Return the [x, y] coordinate for the center point of the cell that contains the specified text.  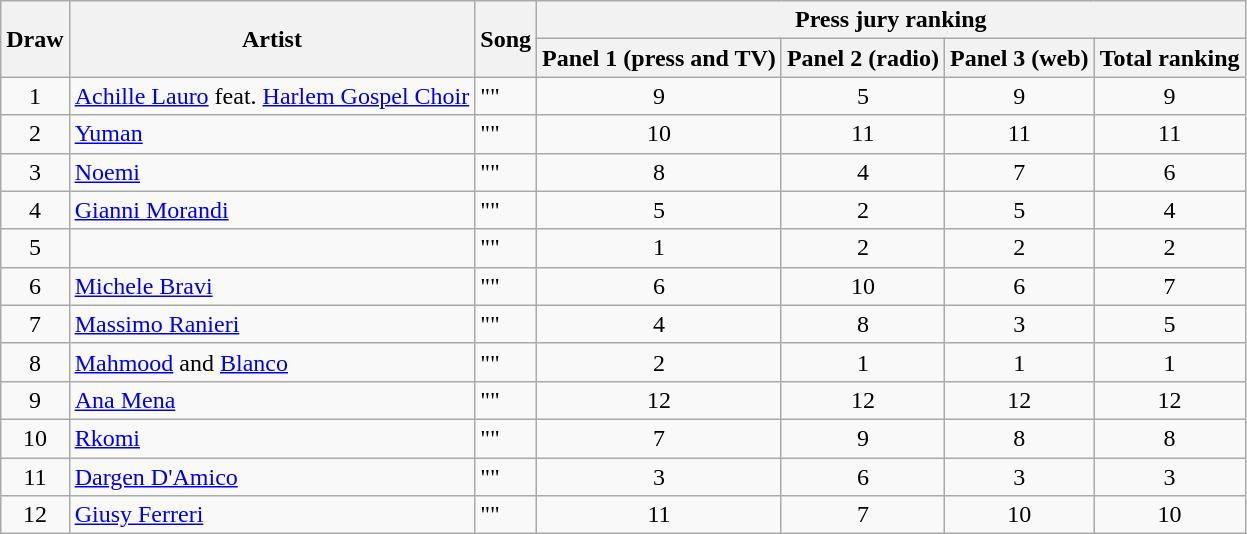
Song [506, 39]
Mahmood and Blanco [272, 362]
Draw [35, 39]
Giusy Ferreri [272, 515]
Gianni Morandi [272, 210]
Press jury ranking [892, 20]
Panel 1 (press and TV) [660, 58]
Panel 3 (web) [1019, 58]
Total ranking [1170, 58]
Panel 2 (radio) [862, 58]
Dargen D'Amico [272, 477]
Massimo Ranieri [272, 324]
Michele Bravi [272, 286]
Ana Mena [272, 400]
Yuman [272, 134]
Noemi [272, 172]
Rkomi [272, 438]
Achille Lauro feat. Harlem Gospel Choir [272, 96]
Artist [272, 39]
